Find where the given text appears and provide that cell's center as [X, Y] coordinate. 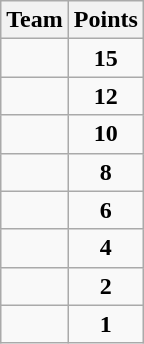
8 [106, 172]
Points [106, 20]
15 [106, 58]
Team [35, 20]
4 [106, 248]
10 [106, 134]
2 [106, 286]
1 [106, 324]
6 [106, 210]
12 [106, 96]
